For the text-containing cell, return its midpoint in [X, Y] coordinate format. 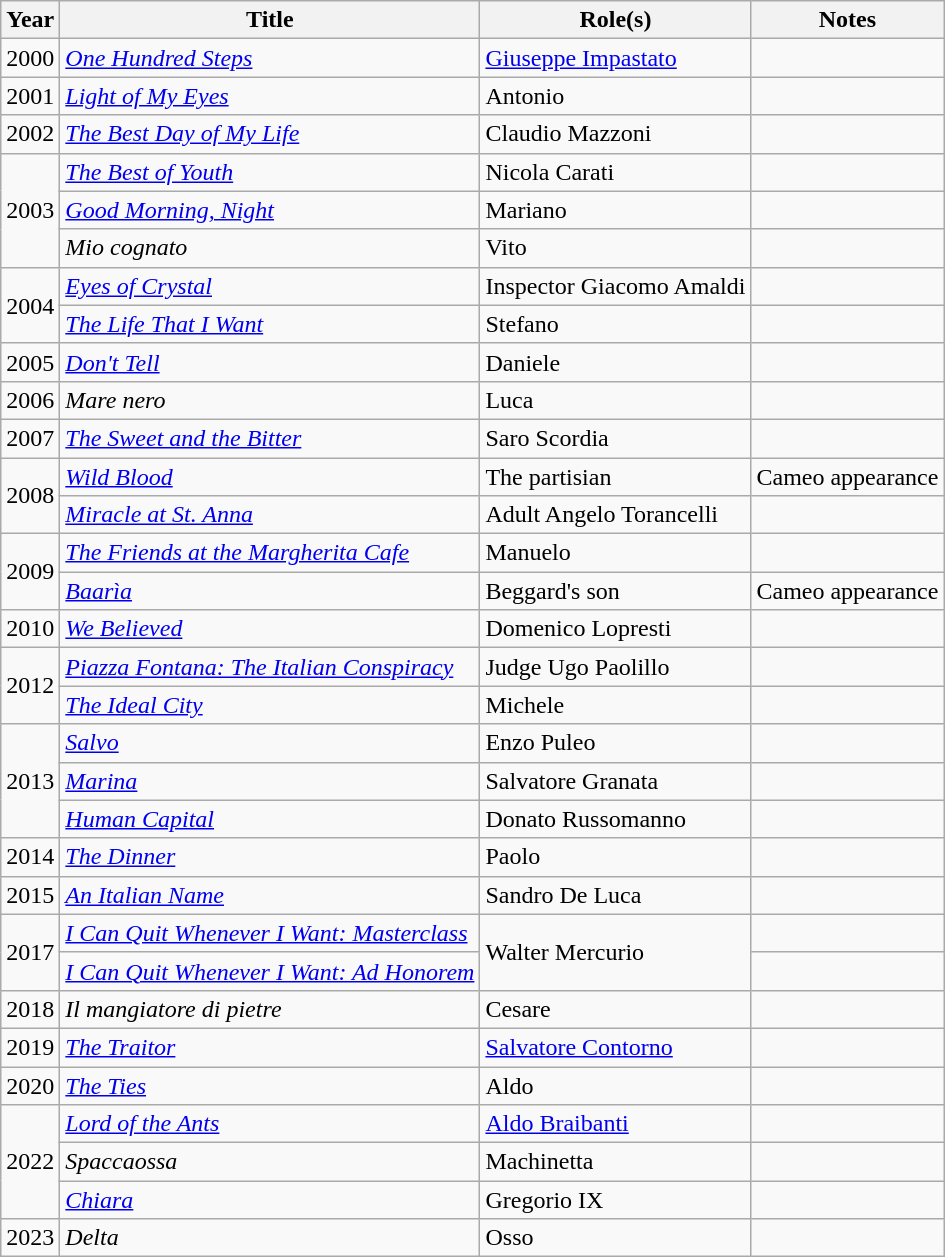
2009 [30, 572]
Aldo [616, 1085]
Beggard's son [616, 591]
2015 [30, 895]
Role(s) [616, 20]
2013 [30, 781]
The Ideal City [270, 705]
Baarìa [270, 591]
2014 [30, 857]
The Life That I Want [270, 324]
Title [270, 20]
Sandro De Luca [616, 895]
Nicola Carati [616, 172]
Judge Ugo Paolillo [616, 667]
Gregorio IX [616, 1200]
Manuelo [616, 553]
Spaccaossa [270, 1162]
Paolo [616, 857]
Giuseppe Impastato [616, 58]
Don't Tell [270, 362]
2000 [30, 58]
2006 [30, 400]
Notes [848, 20]
I Can Quit Whenever I Want: Masterclass [270, 933]
Wild Blood [270, 477]
Mare nero [270, 400]
Eyes of Crystal [270, 286]
Antonio [616, 96]
2003 [30, 210]
Mio cognato [270, 248]
2001 [30, 96]
The Ties [270, 1085]
Stefano [616, 324]
2005 [30, 362]
The Friends at the Margherita Cafe [270, 553]
2008 [30, 496]
Daniele [616, 362]
Salvatore Contorno [616, 1047]
An Italian Name [270, 895]
Michele [616, 705]
2017 [30, 952]
Miracle at St. Anna [270, 515]
Salvatore Granata [616, 781]
Chiara [270, 1200]
Cesare [616, 1009]
Adult Angelo Torancelli [616, 515]
The partisian [616, 477]
Mariano [616, 210]
The Best of Youth [270, 172]
Salvo [270, 743]
2023 [30, 1238]
2020 [30, 1085]
2004 [30, 305]
Luca [616, 400]
One Hundred Steps [270, 58]
Marina [270, 781]
2019 [30, 1047]
Walter Mercurio [616, 952]
Light of My Eyes [270, 96]
Aldo Braibanti [616, 1124]
Vito [616, 248]
The Dinner [270, 857]
Good Morning, Night [270, 210]
Lord of the Ants [270, 1124]
I Can Quit Whenever I Want: Ad Honorem [270, 971]
2010 [30, 629]
Inspector Giacomo Amaldi [616, 286]
2007 [30, 438]
Il mangiatore di pietre [270, 1009]
Enzo Puleo [616, 743]
2018 [30, 1009]
The Sweet and the Bitter [270, 438]
Delta [270, 1238]
The Traitor [270, 1047]
Osso [616, 1238]
Donato Russomanno [616, 819]
Human Capital [270, 819]
We Believed [270, 629]
Year [30, 20]
2002 [30, 134]
Claudio Mazzoni [616, 134]
The Best Day of My Life [270, 134]
Domenico Lopresti [616, 629]
Piazza Fontana: The Italian Conspiracy [270, 667]
Saro Scordia [616, 438]
Machinetta [616, 1162]
2012 [30, 686]
2022 [30, 1162]
